Detect which cell encompasses the target text, then output its [x, y] center coordinate. 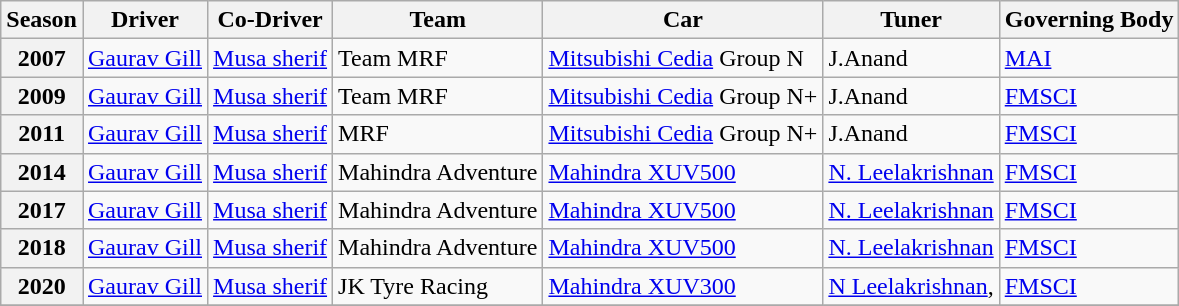
2011 [42, 134]
Mahindra XUV300 [683, 286]
Season [42, 20]
Tuner [911, 20]
Governing Body [1089, 20]
MAI [1089, 58]
Team [438, 20]
2017 [42, 210]
2007 [42, 58]
Co-Driver [270, 20]
Driver [144, 20]
N Leelakrishnan, [911, 286]
Car [683, 20]
2009 [42, 96]
2014 [42, 172]
2020 [42, 286]
2018 [42, 248]
JK Tyre Racing [438, 286]
Mitsubishi Cedia Group N [683, 58]
MRF [438, 134]
